Search for the cell housing the specified text and yield its (X, Y) center coordinate. 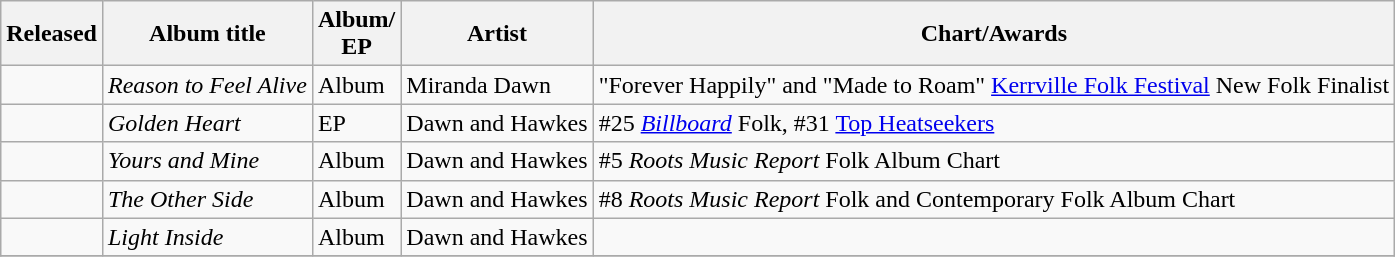
Album title (207, 34)
#8 Roots Music Report Folk and Contemporary Folk Album Chart (994, 199)
Album/EP (356, 34)
Artist (497, 34)
EP (356, 123)
Yours and Mine (207, 161)
#5 Roots Music Report Folk Album Chart (994, 161)
Reason to Feel Alive (207, 85)
"Forever Happily" and "Made to Roam" Kerrville Folk Festival New Folk Finalist (994, 85)
Light Inside (207, 237)
The Other Side (207, 199)
#25 Billboard Folk, #31 Top Heatseekers (994, 123)
Golden Heart (207, 123)
Chart/Awards (994, 34)
Miranda Dawn (497, 85)
Released (52, 34)
